Detect which cell encompasses the target text, then output its (X, Y) center coordinate. 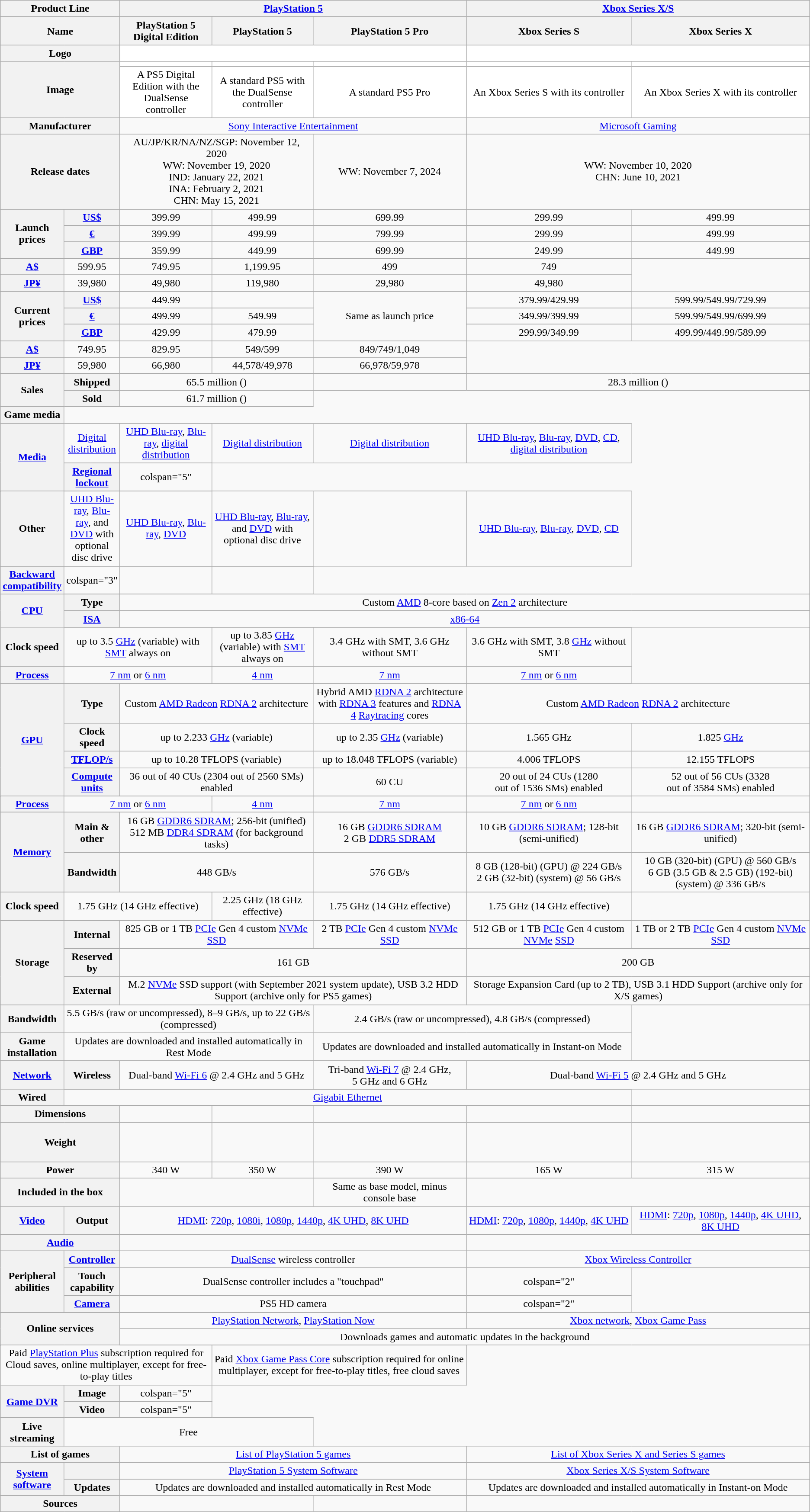
Storage (32, 962)
Xbox network, Xbox Game Pass (638, 1320)
479.99 (263, 333)
M.2 NVMe SSD support (with September 2021 system update), USB 3.2 HDD Support (archive only for PS5 games) (293, 991)
Sony Interactive Entertainment (293, 126)
Product Line (61, 9)
List of PlayStation 5 games (293, 1454)
Xbox Series S (549, 31)
Network (32, 1075)
10 GB GDDR6 SDRAM; 128-bit (semi-unified) (549, 832)
AU/JP/KR/NA/NZ/SGP: November 12, 2020WW: November 19, 2020 IND: January 22, 2021 INA: February 2, 2021CHN: May 15, 2021 (216, 171)
499.99/449.99/589.99 (720, 333)
28.3 million () (638, 382)
Xbox Wireless Controller (638, 1259)
Compute units (92, 782)
8 GB (128-bit) (GPU) @ 224 GB/s 2 GB (32-bit) (system) @ 56 GB/s (549, 872)
Game installation (32, 1047)
Other (32, 529)
External (92, 991)
PlayStation Network, PlayStation Now (293, 1320)
849/749/1,049 (389, 349)
5.5 GB/s (raw or uncompressed), 8–9 GB/s, up to 22 GB/s (compressed) (189, 1018)
Peripheral abilities (32, 1281)
An Xbox Series X with its controller (720, 92)
Sales (32, 390)
up to 10.28 TFLOPS (variable) (216, 760)
Launch prices (32, 234)
DualSense controller includes a "touchpad" (293, 1281)
Name (61, 31)
66,978/59,978 (389, 366)
Output (92, 1221)
Controller (92, 1259)
Game media (32, 415)
16 GB GDDR6 SDRAM; 256-bit (unified) 512 MB DDR4 SDRAM (for background tasks) (216, 832)
Release dates (61, 171)
390 W (389, 1170)
Included in the box (61, 1192)
829.95 (166, 349)
Online services (61, 1329)
up to 2.35 GHz (variable) (389, 737)
UHD Blu-ray, Blu-ray, DVD, CD, digital distribution (549, 443)
Updates (92, 1487)
249.99 (549, 250)
429.99 (166, 333)
List of games (61, 1454)
Paid Xbox Game Pass Core subscription required for online multiplayer, except for free-to-play titles, free cloud saves (339, 1365)
Weight (61, 1142)
PlayStation 5 System Software (293, 1470)
3.4 GHz with SMT, 3.6 GHz without SMT (389, 647)
2 TB PCIe Gen 4 custom NVMe SSD (389, 934)
12.155 TFLOPS (720, 760)
up to 3.5 GHz (variable) with SMT always on (138, 647)
59,980 (92, 366)
Downloads games and automatic updates in the background (465, 1337)
List of Xbox Series X and Series S games (638, 1454)
PS5 HD camera (293, 1304)
Memory (32, 852)
System software (32, 1479)
Same as base model, minus console base (389, 1192)
WW: November 10, 2020 CHN: June 10, 2021 (638, 171)
Free (189, 1432)
Same as launch price (389, 316)
colspan="3" (92, 580)
299.99/349.99 (549, 333)
Wired (32, 1097)
119,980 (263, 283)
36 out of 40 CUs (2304 out of 2560 SMs) enabled (216, 782)
1 TB or 2 TB PCIe Gen 4 custom NVMe SSD (720, 934)
A PS5 Digital Edition with the DualSense controller (166, 92)
65.5 million () (216, 382)
Power (61, 1170)
60 CU (389, 782)
up to 18.048 TFLOPS (variable) (389, 760)
161 GB (293, 962)
Tri-band Wi-Fi 7 @ 2.4 GHz, 5 GHz and 6 GHz (389, 1075)
200 GB (638, 962)
Regional lockout (92, 477)
Game DVR (32, 1401)
Hybrid AMD RDNA 2 architecture with RDNA 3 features and RDNA 4 Raytracing cores (389, 703)
749 (549, 266)
Xbox Series X (720, 31)
An Xbox Series S with its controller (549, 92)
Camera (92, 1304)
549/599 (263, 349)
UHD Blu-ray, Blu-ray, DVD (166, 529)
Live streaming (32, 1432)
Current prices (32, 316)
up to 3.85 GHz (variable) with SMT always on (263, 647)
16 GB GDDR6 SDRAM; 320-bit (semi-unified) (720, 832)
66,980 (166, 366)
359.99 (166, 250)
499 (389, 266)
Storage Expansion Card (up to 2 TB), USB 3.1 HDD Support (archive only for X/S games) (638, 991)
29,980 (389, 283)
599.99/549.99/699.99 (720, 316)
GPU (32, 740)
4.006 TFLOPS (549, 760)
350 W (263, 1170)
Dimensions (61, 1114)
Wireless (92, 1075)
Shipped (92, 382)
Internal (92, 934)
A standard PS5 Pro (389, 92)
61.7 million () (216, 398)
20 out of 24 CUs (1280out of 1536 SMs) enabled (549, 782)
UHD Blu-ray, Blu-ray, DVD, CD (549, 529)
Dual-band Wi-Fi 5 @ 2.4 GHz and 5 GHz (638, 1075)
Logo (61, 53)
Sources (61, 1504)
39,980 (92, 283)
599.99/549.99/729.99 (720, 300)
349.99/399.99 (549, 316)
PlayStation 5 Digital Edition (166, 31)
1.565 GHz (549, 737)
Microsoft Gaming (638, 126)
Xbox Series X/S (638, 9)
165 W (549, 1170)
HDMI: 720p, 1080p, 1440p, 4K UHD (549, 1221)
Sold (92, 398)
CPU (32, 610)
DualSense wireless controller (293, 1259)
Paid PlayStation Plus subscription required for Cloud saves, online multiplayer, except for free-to-play titles (106, 1365)
340 W (166, 1170)
Gigabit Ethernet (348, 1097)
825 GB or 1 TB PCIe Gen 4 custom NVMe SSD (216, 934)
3.6 GHz with SMT, 3.8 GHz without SMT (549, 647)
379.99/429.99 (549, 300)
512 GB or 1 TB PCIe Gen 4 custom NVMe SSD (549, 934)
2.25 GHz (18 GHz effective) (263, 906)
44,578/49,978 (263, 366)
1.825 GHz (720, 737)
52 out of 56 CUs (3328out of 3584 SMs) enabled (720, 782)
448 GB/s (216, 872)
PlayStation 5 Pro (389, 31)
Custom AMD 8-core based on Zen 2 architecture (465, 602)
Xbox Series X/S System Software (638, 1470)
HDMI: 720p, 1080i, 1080p, 1440p, 4K UHD, 8K UHD (293, 1221)
799.99 (389, 234)
2.4 GB/s (raw or uncompressed), 4.8 GB/s (compressed) (472, 1018)
TFLOP/s (92, 760)
Manufacturer (61, 126)
576 GB/s (389, 872)
549.99 (263, 316)
Dual-band Wi-Fi 6 @ 2.4 GHz and 5 GHz (216, 1075)
Touch capability (92, 1281)
1,199.95 (263, 266)
10 GB (320-bit) (GPU) @ 560 GB/s 6 GB (3.5 GB & 2.5 GB) (192-bit) (system) @ 336 GB/s (720, 872)
up to 2.233 GHz (variable) (216, 737)
Backward compatibility (32, 580)
ISA (92, 619)
UHD Blu-ray, Blu-ray, digital distribution (166, 443)
x86-64 (465, 619)
Reserved by (92, 962)
WW: November 7, 2024 (389, 171)
Media (32, 457)
HDMI: 720p, 1080p, 1440p, 4K UHD, 8K UHD (720, 1221)
315 W (720, 1170)
Main &other (92, 832)
A standard PS5 with the DualSense controller (263, 92)
Audio (61, 1243)
16 GB GDDR6 SDRAM 2 GB DDR5 SDRAM (389, 832)
599.95 (92, 266)
